Output the (x, y) coordinate of the center of the cell containing the given text.  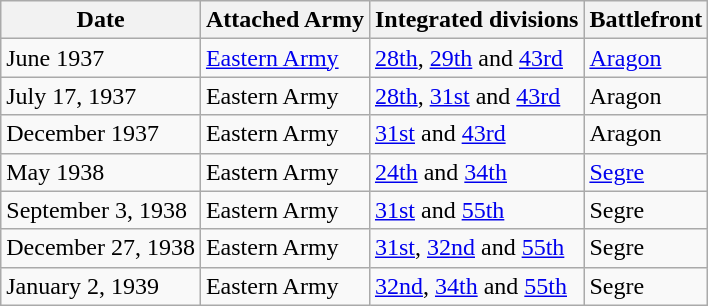
Integrated divisions (476, 20)
June 1937 (101, 58)
31st and 55th (476, 210)
28th, 31st and 43rd (476, 96)
January 2, 1939 (101, 286)
July 17, 1937 (101, 96)
Attached Army (284, 20)
31st and 43rd (476, 134)
September 3, 1938 (101, 210)
28th, 29th and 43rd (476, 58)
Date (101, 20)
December 27, 1938 (101, 248)
May 1938 (101, 172)
Battlefront (646, 20)
24th and 34th (476, 172)
31st, 32nd and 55th (476, 248)
32nd, 34th and 55th (476, 286)
December 1937 (101, 134)
